Provide the (X, Y) coordinate of the cell's center where the given text is located.  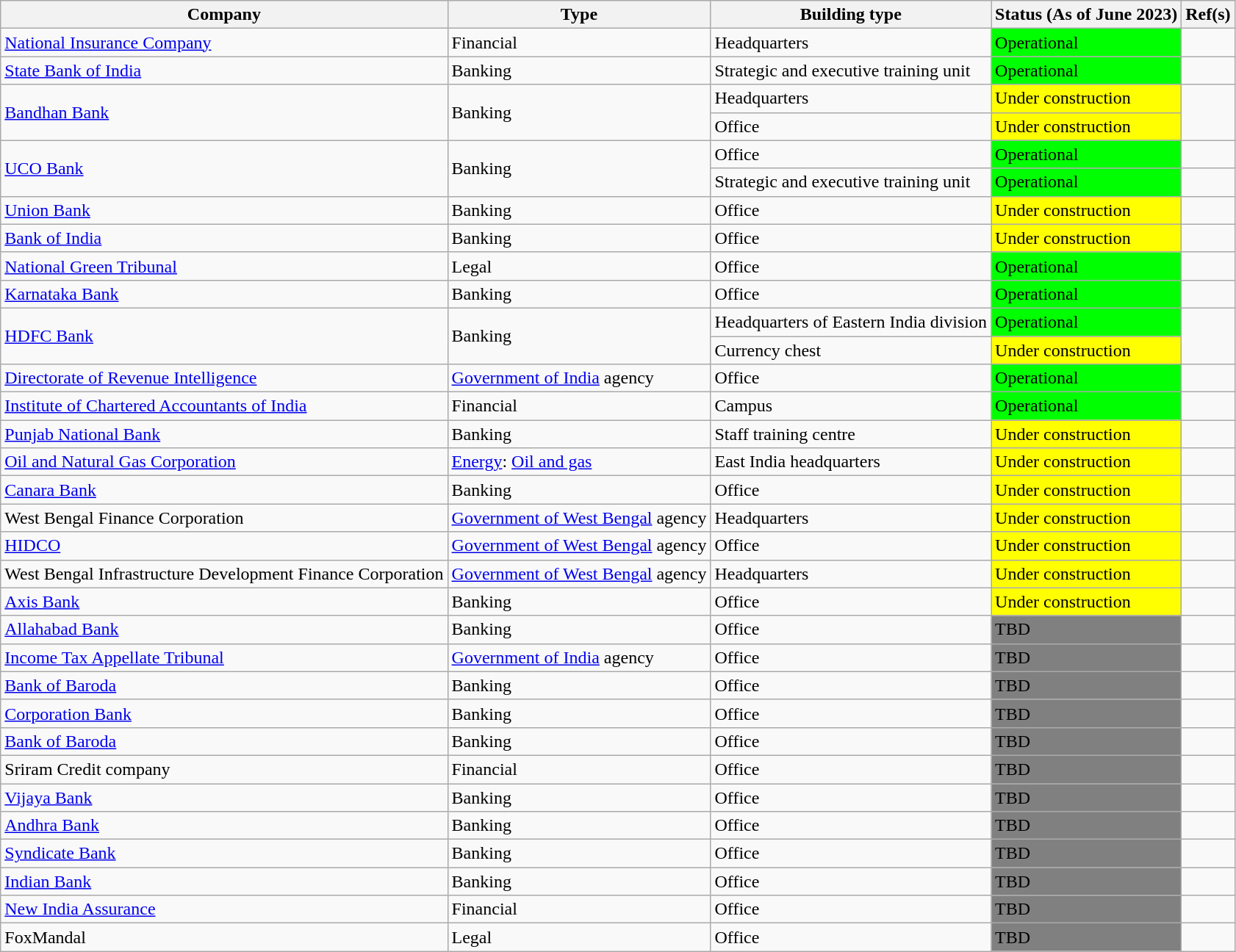
Sriram Credit company (224, 769)
Type (579, 15)
New India Assurance (224, 909)
National Insurance Company (224, 43)
Staff training centre (851, 434)
West Bengal Finance Corporation (224, 518)
Status (As of June 2023) (1086, 15)
Bank of India (224, 238)
Punjab National Bank (224, 434)
UCO Bank (224, 168)
Oil and Natural Gas Corporation (224, 462)
Corporation Bank (224, 713)
Company (224, 15)
Vijaya Bank (224, 797)
Ref(s) (1208, 15)
Building type (851, 15)
Directorate of Revenue Intelligence (224, 378)
Andhra Bank (224, 826)
Syndicate Bank (224, 854)
West Bengal Infrastructure Development Finance Corporation (224, 574)
Income Tax Appellate Tribunal (224, 657)
Axis Bank (224, 602)
FoxMandal (224, 937)
HDFC Bank (224, 336)
Karnataka Bank (224, 294)
Campus (851, 406)
Institute of Chartered Accountants of India (224, 406)
HIDCO (224, 546)
Headquarters of Eastern India division (851, 322)
Bandhan Bank (224, 112)
Allahabad Bank (224, 630)
Indian Bank (224, 881)
Currency chest (851, 350)
East India headquarters (851, 462)
Energy: Oil and gas (579, 462)
Canara Bank (224, 490)
State Bank of India (224, 71)
National Green Tribunal (224, 266)
Union Bank (224, 210)
